Find where the given text appears and provide that cell's center as [x, y] coordinate. 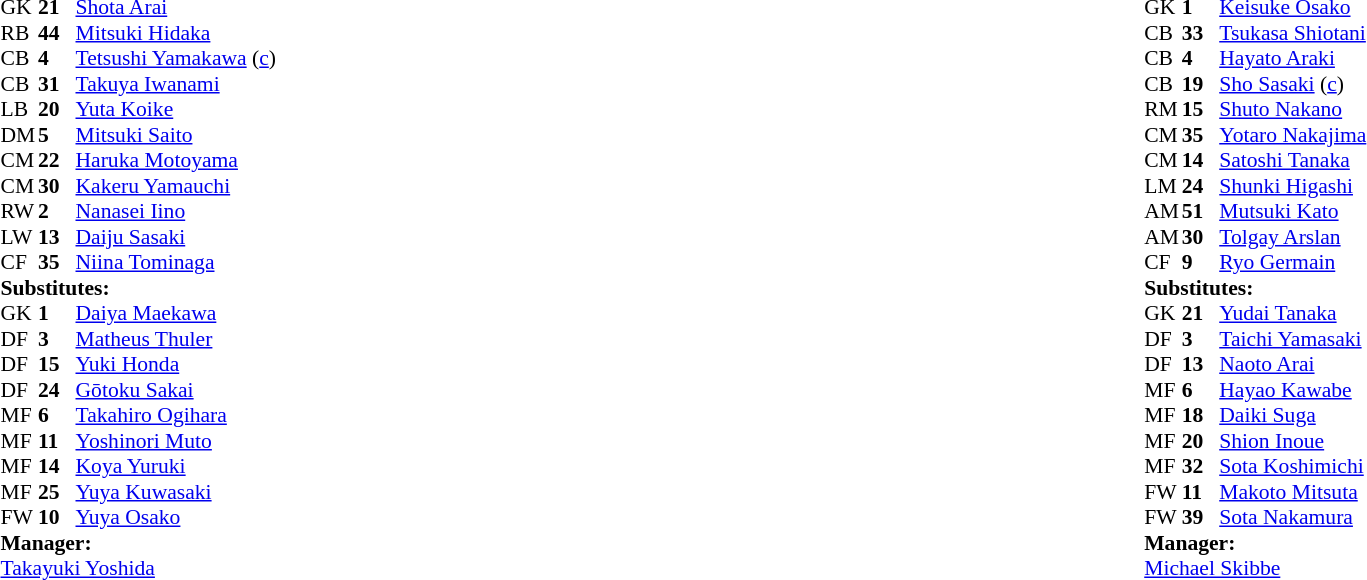
Takuya Iwanami [176, 84]
LM [1163, 186]
Yuya Osako [176, 517]
Nanasei Iino [176, 211]
Kakeru Yamauchi [176, 186]
Shuto Nakano [1292, 109]
Tetsushi Yamakawa (c) [176, 59]
22 [57, 161]
Mitsuki Hidaka [176, 33]
32 [1201, 467]
Satoshi Tanaka [1292, 161]
33 [1201, 33]
51 [1201, 211]
Sota Nakamura [1292, 517]
Makoto Mitsuta [1292, 492]
Haruka Motoyama [176, 161]
21 [1201, 313]
10 [57, 517]
Naoto Arai [1292, 365]
Daiju Sasaki [176, 237]
1 [57, 313]
LW [19, 237]
Yuta Koike [176, 109]
Tolgay Arslan [1292, 237]
Taichi Yamasaki [1292, 339]
RB [19, 33]
Niina Tominaga [176, 263]
Yotaro Nakajima [1292, 135]
Yuki Honda [176, 365]
Sho Sasaki (c) [1292, 84]
LB [19, 109]
5 [57, 135]
Shion Inoue [1292, 441]
2 [57, 211]
Sota Koshimichi [1292, 467]
44 [57, 33]
Hayato Araki [1292, 59]
Gōtoku Sakai [176, 390]
Koya Yuruki [176, 467]
Takahiro Ogihara [176, 415]
RM [1163, 109]
Matheus Thuler [176, 339]
Daiya Maekawa [176, 313]
31 [57, 84]
25 [57, 492]
Shunki Higashi [1292, 186]
Hayao Kawabe [1292, 390]
Yoshinori Muto [176, 441]
Mitsuki Saito [176, 135]
18 [1201, 415]
39 [1201, 517]
RW [19, 211]
Yudai Tanaka [1292, 313]
19 [1201, 84]
9 [1201, 263]
Yuya Kuwasaki [176, 492]
Daiki Suga [1292, 415]
Tsukasa Shiotani [1292, 33]
Mutsuki Kato [1292, 211]
Ryo Germain [1292, 263]
DM [19, 135]
